For the text-containing cell, return its midpoint in (X, Y) coordinate format. 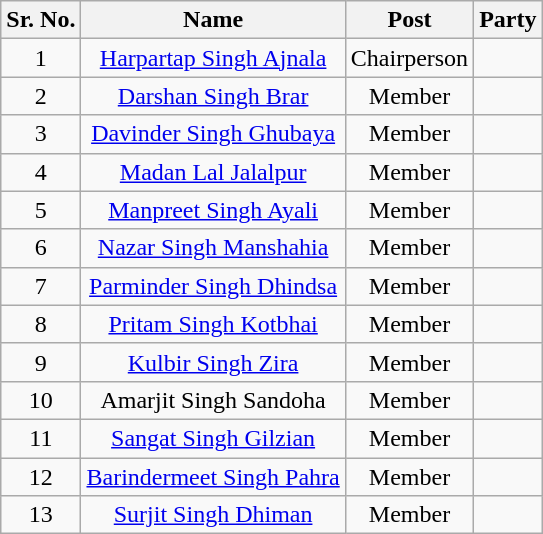
1 (41, 58)
7 (41, 286)
Madan Lal Jalalpur (213, 172)
5 (41, 210)
Chairperson (409, 58)
Name (213, 20)
Harpartap Singh Ajnala (213, 58)
Sangat Singh Gilzian (213, 438)
Pritam Singh Kotbhai (213, 324)
11 (41, 438)
Kulbir Singh Zira (213, 362)
Barindermeet Singh Pahra (213, 477)
4 (41, 172)
Davinder Singh Ghubaya (213, 134)
Post (409, 20)
Amarjit Singh Sandoha (213, 400)
6 (41, 248)
Sr. No. (41, 20)
2 (41, 96)
Party (508, 20)
10 (41, 400)
3 (41, 134)
9 (41, 362)
Darshan Singh Brar (213, 96)
8 (41, 324)
Manpreet Singh Ayali (213, 210)
Surjit Singh Dhiman (213, 515)
13 (41, 515)
Nazar Singh Manshahia (213, 248)
Parminder Singh Dhindsa (213, 286)
12 (41, 477)
